Pinpoint the cell where the given text exists, returning its (x, y) midpoint coordinate. 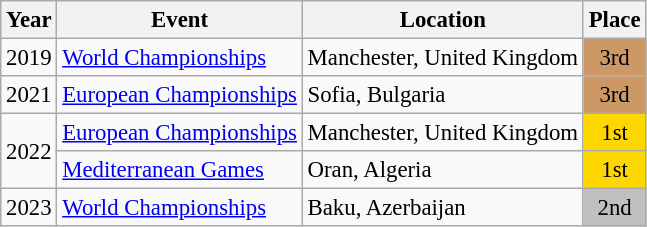
2023 (29, 208)
Year (29, 20)
Baku, Azerbaijan (442, 208)
Location (442, 20)
Sofia, Bulgaria (442, 95)
2019 (29, 58)
Mediterranean Games (180, 170)
2021 (29, 95)
2022 (29, 152)
2nd (614, 208)
Oran, Algeria (442, 170)
Place (614, 20)
Event (180, 20)
